Scan for the cell matching the given text and deliver its (x, y) coordinate at center. 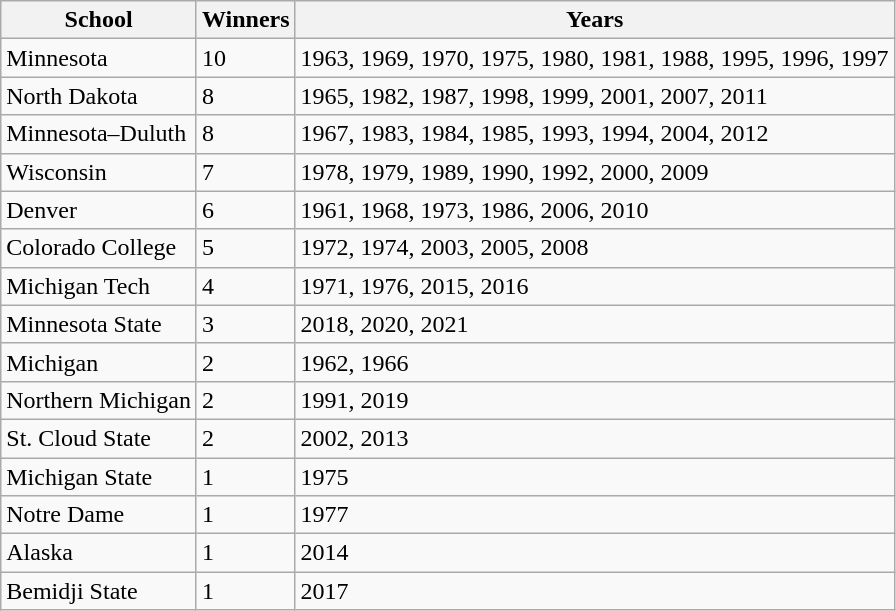
Colorado College (99, 248)
North Dakota (99, 96)
1962, 1966 (594, 362)
Alaska (99, 553)
2018, 2020, 2021 (594, 324)
Denver (99, 210)
1967, 1983, 1984, 1985, 1993, 1994, 2004, 2012 (594, 134)
Years (594, 20)
Michigan State (99, 477)
Michigan (99, 362)
Michigan Tech (99, 286)
Northern Michigan (99, 400)
School (99, 20)
1978, 1979, 1989, 1990, 1992, 2000, 2009 (594, 172)
2017 (594, 591)
Wisconsin (99, 172)
Minnesota (99, 58)
1965, 1982, 1987, 1998, 1999, 2001, 2007, 2011 (594, 96)
Minnesota State (99, 324)
2002, 2013 (594, 438)
1971, 1976, 2015, 2016 (594, 286)
1975 (594, 477)
1977 (594, 515)
1961, 1968, 1973, 1986, 2006, 2010 (594, 210)
3 (246, 324)
Bemidji State (99, 591)
4 (246, 286)
1991, 2019 (594, 400)
Winners (246, 20)
St. Cloud State (99, 438)
5 (246, 248)
Notre Dame (99, 515)
6 (246, 210)
1972, 1974, 2003, 2005, 2008 (594, 248)
10 (246, 58)
7 (246, 172)
2014 (594, 553)
Minnesota–Duluth (99, 134)
1963, 1969, 1970, 1975, 1980, 1981, 1988, 1995, 1996, 1997 (594, 58)
